Scan for the cell matching the given text and deliver its [X, Y] coordinate at center. 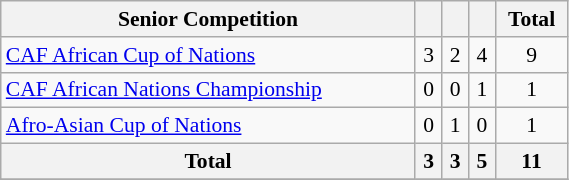
Afro-Asian Cup of Nations [208, 126]
11 [532, 162]
5 [482, 162]
CAF African Cup of Nations [208, 55]
4 [482, 55]
9 [532, 55]
Senior Competition [208, 19]
2 [456, 55]
CAF African Nations Championship [208, 90]
